Find where the given text appears and provide that cell's center as (X, Y) coordinate. 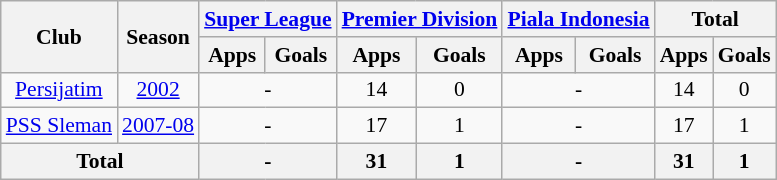
Season (158, 36)
2002 (158, 90)
Piala Indonesia (578, 19)
Super League (268, 19)
2007-08 (158, 126)
PSS Sleman (59, 126)
Premier Division (420, 19)
Club (59, 36)
Persijatim (59, 90)
